From the cell containing the given text, extract its center point as (x, y) coordinate. 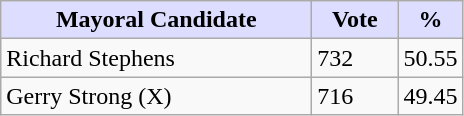
Mayoral Candidate (156, 20)
716 (355, 96)
49.45 (430, 96)
Vote (355, 20)
50.55 (430, 58)
Richard Stephens (156, 58)
Gerry Strong (X) (156, 96)
732 (355, 58)
% (430, 20)
